Determine the (x, y) coordinate at the center of the cell enclosing the given text.  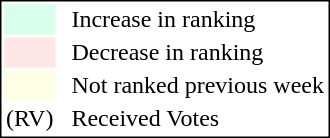
Received Votes (198, 119)
Not ranked previous week (198, 85)
Increase in ranking (198, 19)
(RV) (29, 119)
Decrease in ranking (198, 53)
